Return [X, Y] of the center of cell containing provided text 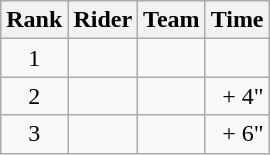
3 [34, 134]
Time [237, 20]
Rank [34, 20]
2 [34, 96]
Rider [103, 20]
1 [34, 58]
+ 6" [237, 134]
+ 4" [237, 96]
Team [172, 20]
